Locate the cell with the specified text and output its [X, Y] center coordinate. 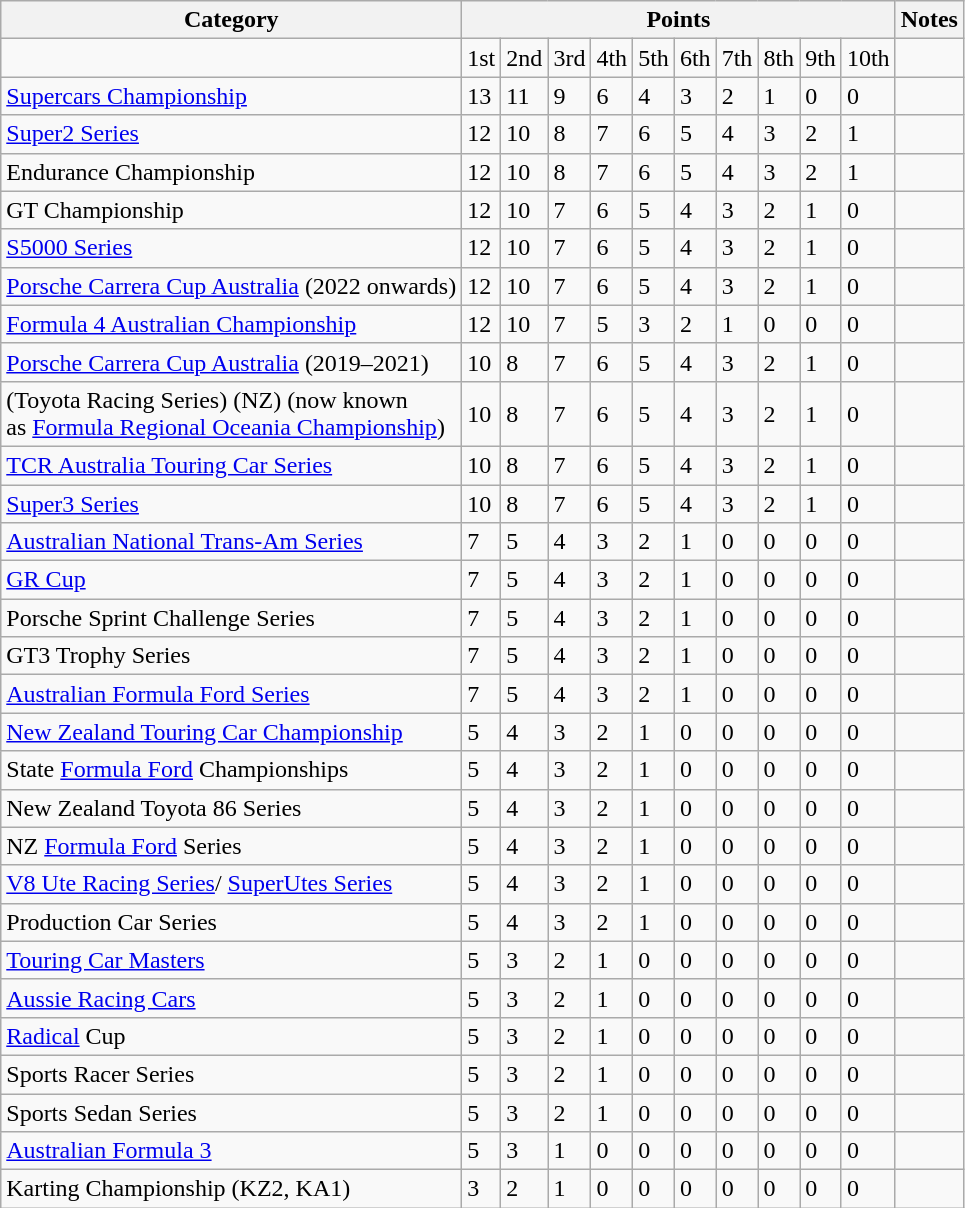
9 [570, 96]
Karting Championship (KZ2, KA1) [232, 1189]
Australian National Trans-Am Series [232, 542]
3rd [570, 58]
NZ Formula Ford Series [232, 846]
Australian Formula Ford Series [232, 694]
5th [654, 58]
Points [678, 20]
Super3 Series [232, 503]
Touring Car Masters [232, 960]
Aussie Racing Cars [232, 998]
TCR Australia Touring Car Series [232, 465]
Sports Sedan Series [232, 1113]
9th [821, 58]
New Zealand Toyota 86 Series [232, 808]
Sports Racer Series [232, 1074]
State Formula Ford Championships [232, 770]
Australian Formula 3 [232, 1151]
Super2 Series [232, 134]
GT3 Trophy Series [232, 656]
Formula 4 Australian Championship [232, 324]
Endurance Championship [232, 172]
(Toyota Racing Series) (NZ) (now knownas Formula Regional Oceania Championship) [232, 414]
New Zealand Touring Car Championship [232, 732]
Porsche Carrera Cup Australia (2019–2021) [232, 362]
Supercars Championship [232, 96]
4th [612, 58]
13 [482, 96]
GT Championship [232, 210]
Porsche Carrera Cup Australia (2022 onwards) [232, 286]
6th [695, 58]
GR Cup [232, 580]
Production Car Series [232, 922]
2nd [524, 58]
8th [779, 58]
11 [524, 96]
S5000 Series [232, 248]
Notes [929, 20]
V8 Ute Racing Series/ SuperUtes Series [232, 884]
Category [232, 20]
10th [868, 58]
Radical Cup [232, 1036]
7th [737, 58]
1st [482, 58]
Porsche Sprint Challenge Series [232, 618]
